Search for the cell housing the specified text and yield its [X, Y] center coordinate. 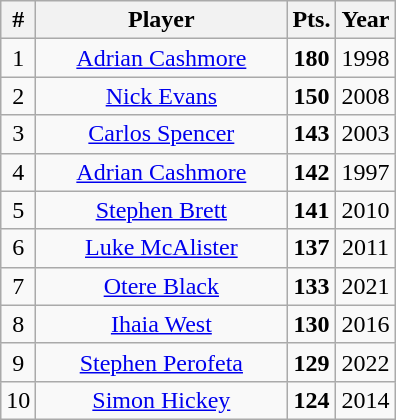
2 [18, 96]
Ihaia West [162, 324]
7 [18, 286]
2010 [366, 210]
1997 [366, 172]
2022 [366, 362]
Pts. [312, 20]
Stephen Perofeta [162, 362]
Luke McAlister [162, 248]
10 [18, 400]
Stephen Brett [162, 210]
2008 [366, 96]
1998 [366, 58]
Year [366, 20]
1 [18, 58]
Simon Hickey [162, 400]
130 [312, 324]
129 [312, 362]
Player [162, 20]
Otere Black [162, 286]
3 [18, 134]
150 [312, 96]
9 [18, 362]
143 [312, 134]
2003 [366, 134]
# [18, 20]
8 [18, 324]
124 [312, 400]
Nick Evans [162, 96]
142 [312, 172]
Carlos Spencer [162, 134]
4 [18, 172]
2014 [366, 400]
2011 [366, 248]
141 [312, 210]
6 [18, 248]
180 [312, 58]
137 [312, 248]
2021 [366, 286]
2016 [366, 324]
5 [18, 210]
133 [312, 286]
